Detect which cell encompasses the target text, then output its [x, y] center coordinate. 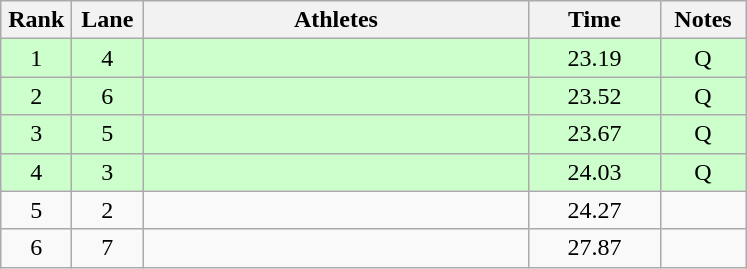
27.87 [594, 248]
23.52 [594, 96]
23.19 [594, 58]
Athletes [336, 20]
24.27 [594, 210]
1 [36, 58]
Lane [108, 20]
24.03 [594, 172]
23.67 [594, 134]
Time [594, 20]
7 [108, 248]
Rank [36, 20]
Notes [703, 20]
